Detect which cell encompasses the target text, then output its (x, y) center coordinate. 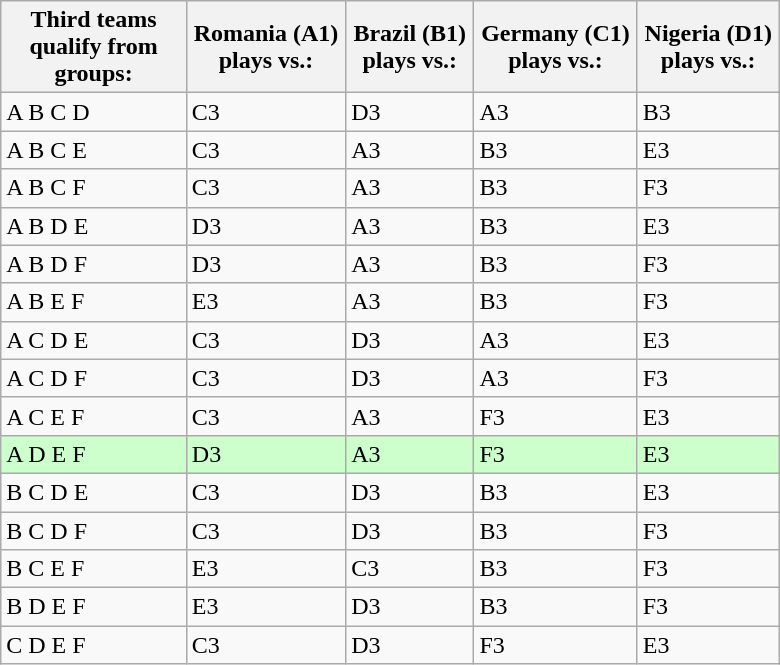
A B D F (94, 264)
A C D F (94, 378)
Romania (A1) plays vs.: (266, 47)
A B C F (94, 188)
Nigeria (D1) plays vs.: (708, 47)
B D E F (94, 607)
Germany (C1) plays vs.: (556, 47)
Third teams qualify from groups: (94, 47)
A D E F (94, 454)
C D E F (94, 645)
A C D E (94, 340)
A B D E (94, 226)
B C D F (94, 531)
A B E F (94, 302)
A C E F (94, 416)
A B C E (94, 150)
B C E F (94, 569)
A B C D (94, 112)
Brazil (B1) plays vs.: (410, 47)
B C D E (94, 492)
